Locate the cell with the specified text and output its [x, y] center coordinate. 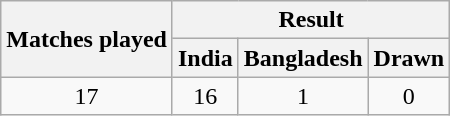
Bangladesh [303, 58]
0 [409, 96]
1 [303, 96]
17 [87, 96]
16 [205, 96]
Drawn [409, 58]
Matches played [87, 39]
India [205, 58]
Result [310, 20]
